Scan for the cell matching the given text and deliver its (x, y) coordinate at center. 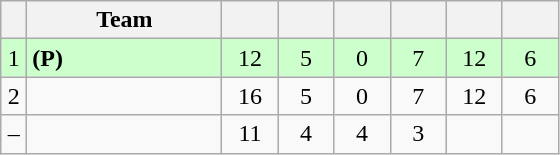
16 (250, 96)
2 (14, 96)
11 (250, 134)
Team (124, 20)
– (14, 134)
3 (418, 134)
(P) (124, 58)
1 (14, 58)
